Return the (x, y) coordinate for the center point of the cell that contains the specified text.  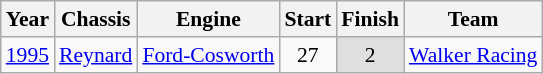
1995 (28, 55)
Finish (370, 19)
Reynard (96, 55)
Engine (208, 19)
Ford-Cosworth (208, 55)
27 (308, 55)
Chassis (96, 19)
Start (308, 19)
Team (473, 19)
2 (370, 55)
Year (28, 19)
Walker Racing (473, 55)
